Scan for the cell matching the given text and deliver its (x, y) coordinate at center. 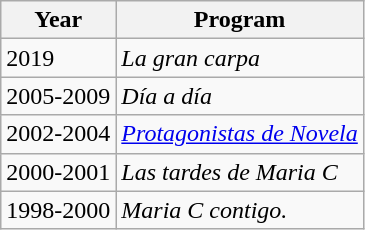
Las tardes de Maria C (240, 172)
2002-2004 (58, 134)
2019 (58, 58)
Maria C contigo. (240, 210)
Día a día (240, 96)
La gran carpa (240, 58)
2005-2009 (58, 96)
2000-2001 (58, 172)
Protagonistas de Novela (240, 134)
1998-2000 (58, 210)
Year (58, 20)
Program (240, 20)
